Search for the cell housing the specified text and yield its (x, y) center coordinate. 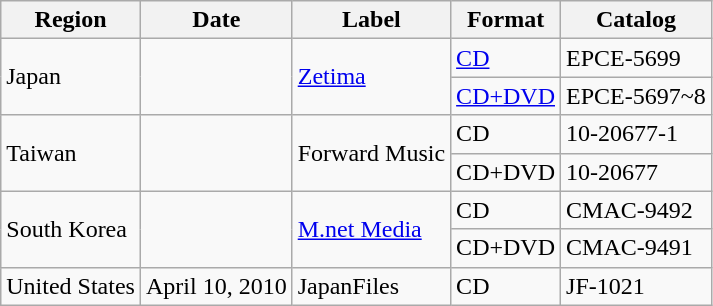
M.net Media (371, 229)
JF-1021 (636, 286)
United States (71, 286)
JapanFiles (371, 286)
EPCE-5699 (636, 58)
Date (216, 20)
Zetima (371, 77)
South Korea (71, 229)
CMAC-9492 (636, 210)
Taiwan (71, 153)
Catalog (636, 20)
10-20677-1 (636, 134)
Label (371, 20)
April 10, 2010 (216, 286)
EPCE-5697~8 (636, 96)
10-20677 (636, 172)
Region (71, 20)
Format (506, 20)
Japan (71, 77)
CMAC-9491 (636, 248)
Forward Music (371, 153)
